Determine the [X, Y] coordinate at the center of the cell enclosing the given text.  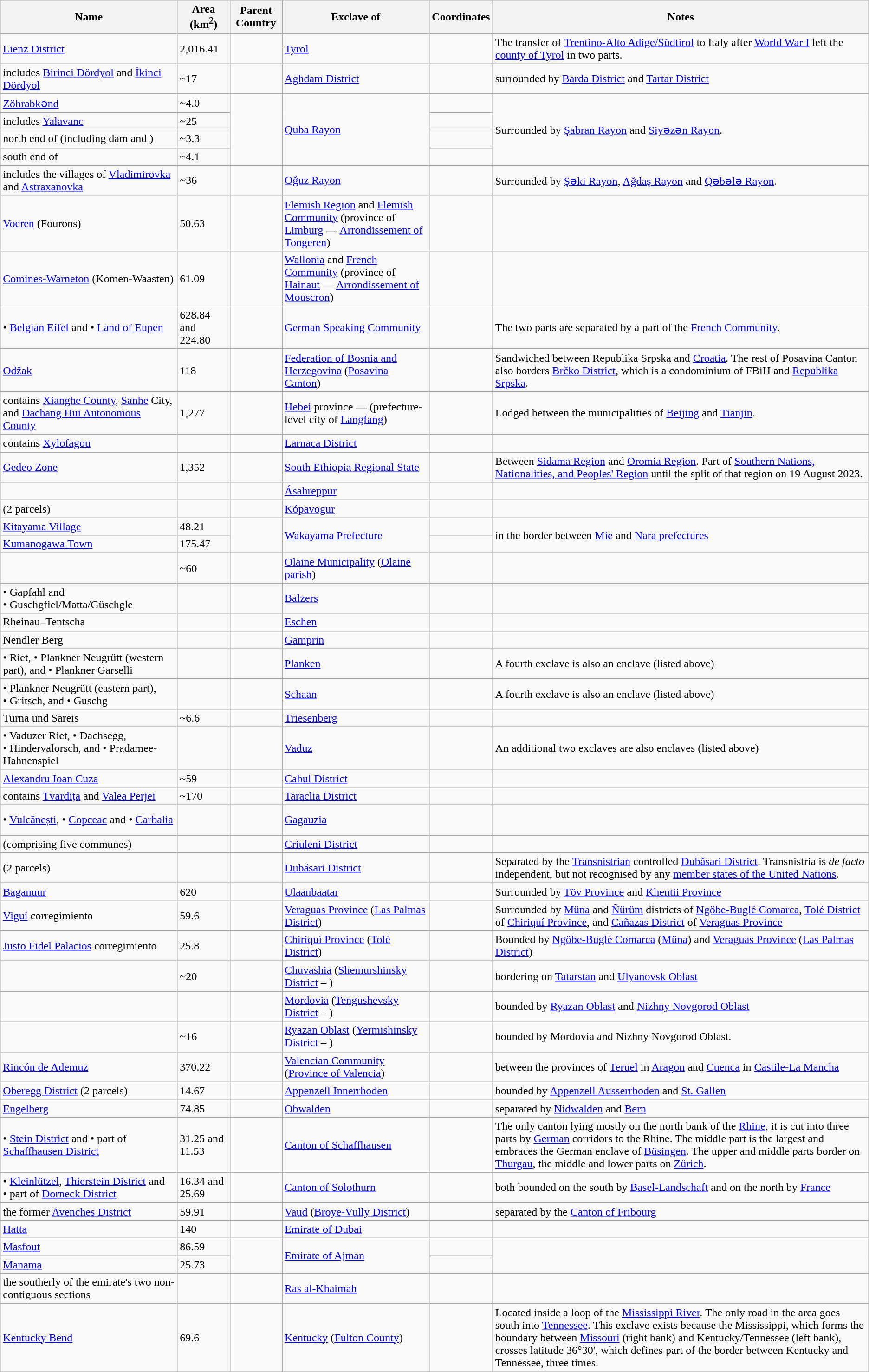
16.34 and 25.69 [203, 1188]
Flemish Region and Flemish Community (province of Limburg — Arrondissement of Tongeren) [356, 223]
370.22 [203, 1067]
Surrounded by Töv Province and Khentii Province [681, 892]
Aghdam District [356, 79]
Veraguas Province (Las Palmas District) [356, 916]
Parent Country [256, 17]
(comprising five communes) [89, 844]
Bounded by Ngöbe-Buglé Comarca (Müna) and Veraguas Province (Las Palmas District) [681, 946]
between the provinces of Teruel in Aragon and Cuenca in Castile-La Mancha [681, 1067]
Criuleni District [356, 844]
Alexandru Ioan Cuza [89, 778]
bounded by Ryazan Oblast and Nizhny Novgorod Oblast [681, 1007]
140 [203, 1229]
86.59 [203, 1247]
bordering on Tatarstan and Ulyanovsk Oblast [681, 976]
59.91 [203, 1211]
Eschen [356, 622]
~4.0 [203, 103]
Balzers [356, 598]
German Speaking Community [356, 327]
Gamprin [356, 640]
• Kleinlützel, Thierstein District and • part of Dorneck District [89, 1188]
50.63 [203, 223]
Cahul District [356, 778]
620 [203, 892]
includes Birinci Dördyol and İkinci Dördyol [89, 79]
Odžak [89, 370]
Dubăsari District [356, 868]
1,352 [203, 467]
Nendler Berg [89, 640]
Appenzell Innerrhoden [356, 1091]
Ásahreppur [356, 491]
Engelberg [89, 1108]
Valencian Community (Province of Valencia) [356, 1067]
Viguí corregimiento [89, 916]
Oberegg District (2 parcels) [89, 1091]
Wakayama Prefecture [356, 535]
South Ethiopia Regional State [356, 467]
1,277 [203, 413]
Lodged between the municipalities of Beijing and Tianjin. [681, 413]
Kentucky (Fulton County) [356, 1338]
Schaan [356, 694]
Rincón de Ademuz [89, 1067]
Coordinates [461, 17]
Voeren (Fourons) [89, 223]
Name [89, 17]
includes the villages of Vladimirovka and Astraxanovka [89, 180]
Ulaanbaatar [356, 892]
~20 [203, 976]
~16 [203, 1036]
contains Xianghe County, Sanhe City, and Dachang Hui Autonomous County [89, 413]
48.21 [203, 527]
Emirate of Ajman [356, 1256]
2,016.41 [203, 48]
Exclave of [356, 17]
~36 [203, 180]
Masfout [89, 1247]
contains Xylofagou [89, 443]
The transfer of Trentino-Alto Adige/Südtirol to Italy after World War I left the county of Tyrol in two parts. [681, 48]
~6.6 [203, 718]
Manama [89, 1265]
Emirate of Dubai [356, 1229]
An additional two exclaves are also enclaves (listed above) [681, 748]
Canton of Solothurn [356, 1188]
• Gapfahl and • Guschgfiel/Matta/Güschgle [89, 598]
Surrounded by Şabran Rayon and Siyəzən Rayon. [681, 130]
The two parts are separated by a part of the French Community. [681, 327]
Triesenberg [356, 718]
Taraclia District [356, 796]
Kentucky Bend [89, 1338]
contains Tvardița and Valea Perjei [89, 796]
25.8 [203, 946]
Surrounded by Şəki Rayon, Ağdaş Rayon and Qəbələ Rayon. [681, 180]
~59 [203, 778]
Hebei province — (prefecture-level city of Langfang) [356, 413]
Oğuz Rayon [356, 180]
Obwalden [356, 1108]
Canton of Schaffhausen [356, 1145]
Rheinau–Tentscha [89, 622]
Lienz District [89, 48]
• Vaduzer Riet, • Dachsegg, • Hindervalorsch, and • Pradamee-Hahnenspiel [89, 748]
Area (km2) [203, 17]
~3.3 [203, 139]
~17 [203, 79]
~60 [203, 568]
~4.1 [203, 156]
14.67 [203, 1091]
Mordovia (Tengushevsky District – ) [356, 1007]
Larnaca District [356, 443]
Chiriquí Province (Tolé District) [356, 946]
separated by Nidwalden and Bern [681, 1108]
61.09 [203, 279]
• Riet, • Plankner Neugrütt (western part), and • Plankner Garselli [89, 664]
59.6 [203, 916]
~25 [203, 121]
118 [203, 370]
• Belgian Eifel and • Land of Eupen [89, 327]
Wallonia and French Community (province of Hainaut — Arrondissement of Mouscron) [356, 279]
south end of [89, 156]
69.6 [203, 1338]
628.84 and 224.80 [203, 327]
Ras al-Khaimah [356, 1289]
• Vulcănești, • Copceac and • Carbalia [89, 820]
175.47 [203, 544]
Gagauzia [356, 820]
separated by the Canton of Fribourg [681, 1211]
Quba Rayon [356, 130]
• Plankner Neugrütt (eastern part), • Gritsch, and • Guschg [89, 694]
25.73 [203, 1265]
the southerly of the emirate's two non-contiguous sections [89, 1289]
Comines-Warneton (Komen-Waasten) [89, 279]
both bounded on the south by Basel-Landschaft and on the north by France [681, 1188]
the former Avenches District [89, 1211]
Kópavogur [356, 509]
Federation of Bosnia and Herzegovina (Posavina Canton) [356, 370]
Vaud (Broye-Vully District) [356, 1211]
Turna und Sareis [89, 718]
Tyrol [356, 48]
Kitayama Village [89, 527]
north end of (including dam and ) [89, 139]
bounded by Appenzell Ausserrhoden and St. Gallen [681, 1091]
Chuvashia (Shemurshinsky District – ) [356, 976]
Justo Fidel Palacios corregimiento [89, 946]
bounded by Mordovia and Nizhny Novgorod Oblast. [681, 1036]
Notes [681, 17]
Planken [356, 664]
Surrounded by Müna and Ñürüm districts of Ngöbe-Buglé Comarca, Tolé District of Chiriquí Province, and Cañazas District of Veraguas Province [681, 916]
in the border between Mie and Nara prefectures [681, 535]
31.25 and 11.53 [203, 1145]
Vaduz [356, 748]
Zöhrabkənd [89, 103]
Kumanogawa Town [89, 544]
74.85 [203, 1108]
includes Yalavanc [89, 121]
• Stein District and • part of Schaffhausen District [89, 1145]
Olaine Municipality (Olaine parish) [356, 568]
~170 [203, 796]
Baganuur [89, 892]
Gedeo Zone [89, 467]
surrounded by Barda District and Tartar District [681, 79]
Hatta [89, 1229]
Ryazan Oblast (Yermishinsky District – ) [356, 1036]
